Identify which cell holds the provided text, then report its [X, Y] central coordinate. 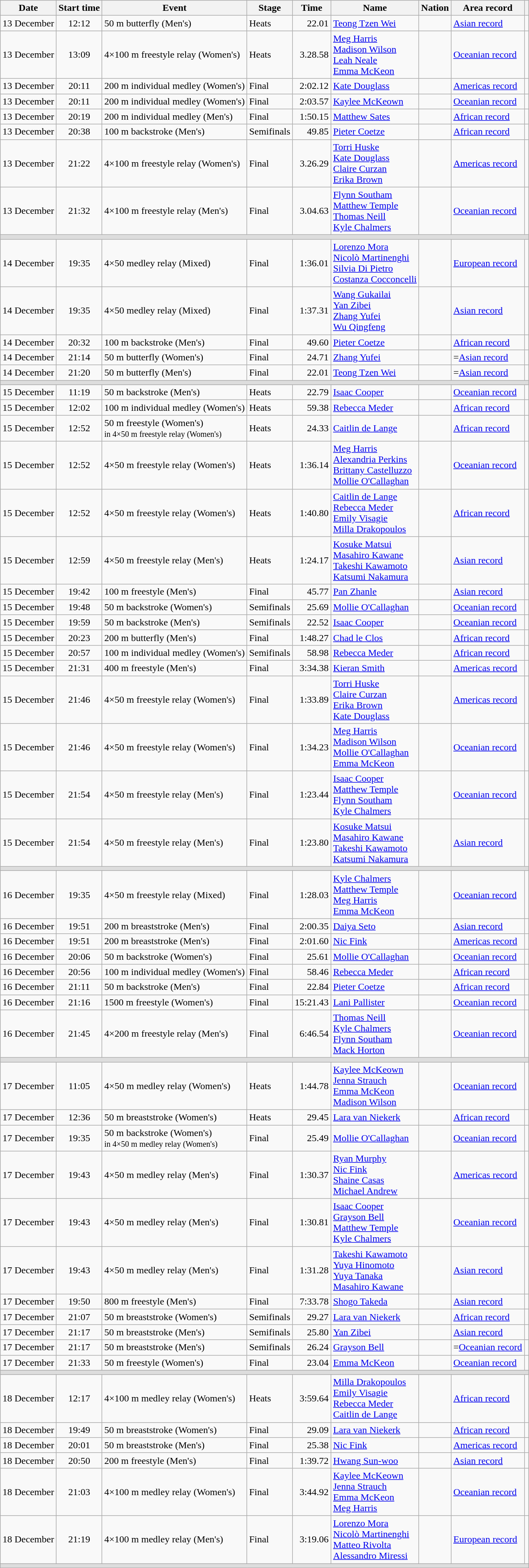
20:56 [79, 972]
21:45 [79, 1034]
Stage [270, 8]
20:57 [79, 653]
20:38 [79, 132]
19:49 [79, 1430]
Daiya Seto [375, 926]
1:36.01 [312, 263]
Kieran Smith [375, 668]
3:34.38 [312, 668]
21:11 [79, 987]
Matthew Sates [375, 117]
25.49 [312, 1138]
3:19.06 [312, 1539]
25.38 [312, 1445]
22.79 [312, 392]
11:05 [79, 1086]
20:19 [79, 117]
4×50 m medley relay (Women's) [175, 1086]
19:50 [79, 1302]
Thomas NeillKyle ChalmersFlynn SouthamMack Horton [375, 1034]
Torri HuskeClaire CurzanErika BrownKate Douglass [375, 700]
Meg HarrisAlexandria PerkinsBrittany CastelluzzoMollie O'Callaghan [375, 465]
1500 m freestyle (Women's) [175, 1002]
50 m backstroke (Women's)in 4×50 m medley relay (Women's) [175, 1138]
20:06 [79, 957]
29.09 [312, 1430]
Lorenzo MoraNicolò MartinenghiMatteo RivoltaAlessandro Miressi [375, 1539]
Ryan MurphyNic FinkShaine CasasMichael Andrew [375, 1175]
1:48.27 [312, 637]
58.46 [312, 972]
21:20 [79, 373]
Kyle ChalmersMatthew TempleMeg HarrisEmma McKeon [375, 895]
=Oceanian record [488, 1347]
Lani Pallister [375, 1002]
20:01 [79, 1445]
800 m freestyle (Men's) [175, 1302]
12:36 [79, 1117]
3:59.64 [312, 1398]
24.71 [312, 358]
29.27 [312, 1317]
19:48 [79, 607]
1:36.14 [312, 465]
1:31.28 [312, 1270]
19:59 [79, 622]
4×200 m freestyle relay (Men's) [175, 1034]
Time [312, 8]
1:33.89 [312, 700]
21:32 [79, 211]
200 m butterfly (Men's) [175, 637]
29.45 [312, 1117]
1:23.44 [312, 795]
Emma McKeon [375, 1363]
Zhang Yufei [375, 358]
26.24 [312, 1347]
400 m freestyle (Men's) [175, 668]
Kaylee McKeownJenna StrauchEmma McKeonMeg Harris [375, 1492]
Isaac CooperGrayson BellMatthew TempleKyle Chalmers [375, 1223]
13:09 [79, 54]
Milla DrakopoulosEmily VisagieRebecca MederCaitlin de Lange [375, 1398]
200 m freestyle (Men's) [175, 1460]
2:03.57 [312, 101]
22.52 [312, 622]
Meg HarrisMadison WilsonMollie O'CallaghanEmma McKeon [375, 747]
4×100 m medley relay (Men's) [175, 1539]
6:46.54 [312, 1034]
Isaac CooperMatthew TempleFlynn SouthamKyle Chalmers [375, 795]
25.61 [312, 957]
21:03 [79, 1492]
20:23 [79, 637]
Date [28, 8]
3.28.58 [312, 54]
Caitlin de Lange [375, 428]
12:17 [79, 1398]
2:01.60 [312, 941]
Torri HuskeKate DouglassClaire CurzanErika Brown [375, 163]
3.26.29 [312, 163]
Area record [488, 8]
24.33 [312, 428]
21:22 [79, 163]
4×50 m freestyle relay (Mixed) [175, 895]
Name [375, 8]
3.04.63 [312, 211]
2:00.35 [312, 926]
12:02 [79, 408]
21:33 [79, 1363]
Yan Zibei [375, 1332]
50 m butterfly (Women's) [175, 358]
Chad le Clos [375, 637]
200 m individual medley (Men's) [175, 117]
25.80 [312, 1332]
1:24.17 [312, 561]
1:50.15 [312, 117]
21:14 [79, 358]
Nation [435, 8]
Pan Zhanle [375, 592]
21:16 [79, 1002]
Kate Douglass [375, 86]
1:23.80 [312, 842]
19:42 [79, 592]
1:40.80 [312, 513]
12:59 [79, 561]
21:07 [79, 1317]
Caitlin de LangeRebecca MederEmily VisagieMilla Drakopoulos [375, 513]
23.04 [312, 1363]
25.69 [312, 607]
100 m freestyle (Men's) [175, 592]
21:31 [79, 668]
Wang GukailaiYan ZibeiZhang YufeiWu Qingfeng [375, 311]
1:39.72 [312, 1460]
1:34.23 [312, 747]
12:12 [79, 23]
Takeshi KawamotoYuya HinomotoYuya TanakaMasahiro Kawane [375, 1270]
4×100 m freestyle relay (Men's) [175, 211]
Meg HarrisMadison WilsonLeah NealeEmma McKeon [375, 54]
1:30.37 [312, 1175]
59.38 [312, 408]
Grayson Bell [375, 1347]
49.60 [312, 342]
50 m freestyle (Women's)in 4×50 m freestyle relay (Women's) [175, 428]
Event [175, 8]
45.77 [312, 592]
Shogo Takeda [375, 1302]
1:44.78 [312, 1086]
49.85 [312, 132]
15:21.43 [312, 1002]
2:02.12 [312, 86]
20:50 [79, 1460]
1:37.31 [312, 311]
Kaylee McKeownJenna StrauchEmma McKeonMadison Wilson [375, 1086]
11:19 [79, 392]
20:32 [79, 342]
1:28.03 [312, 895]
58.98 [312, 653]
Lorenzo MoraNicolò MartinenghiSilvia Di PietroCostanza Cocconcelli [375, 263]
7:33.78 [312, 1302]
Hwang Sun-woo [375, 1460]
Flynn SouthamMatthew TempleThomas NeillKyle Chalmers [375, 211]
50 m freestyle (Women's) [175, 1363]
3:44.92 [312, 1492]
Start time [79, 8]
1:30.81 [312, 1223]
21:19 [79, 1539]
Kaylee McKeown [375, 101]
22.84 [312, 987]
